Extract the [X, Y] coordinate from the center of the cell holding the provided text.  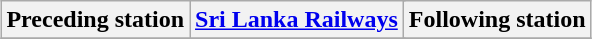
Following station [497, 20]
Preceding station [96, 20]
Sri Lanka Railways [297, 20]
